Search for the cell housing the specified text and yield its (x, y) center coordinate. 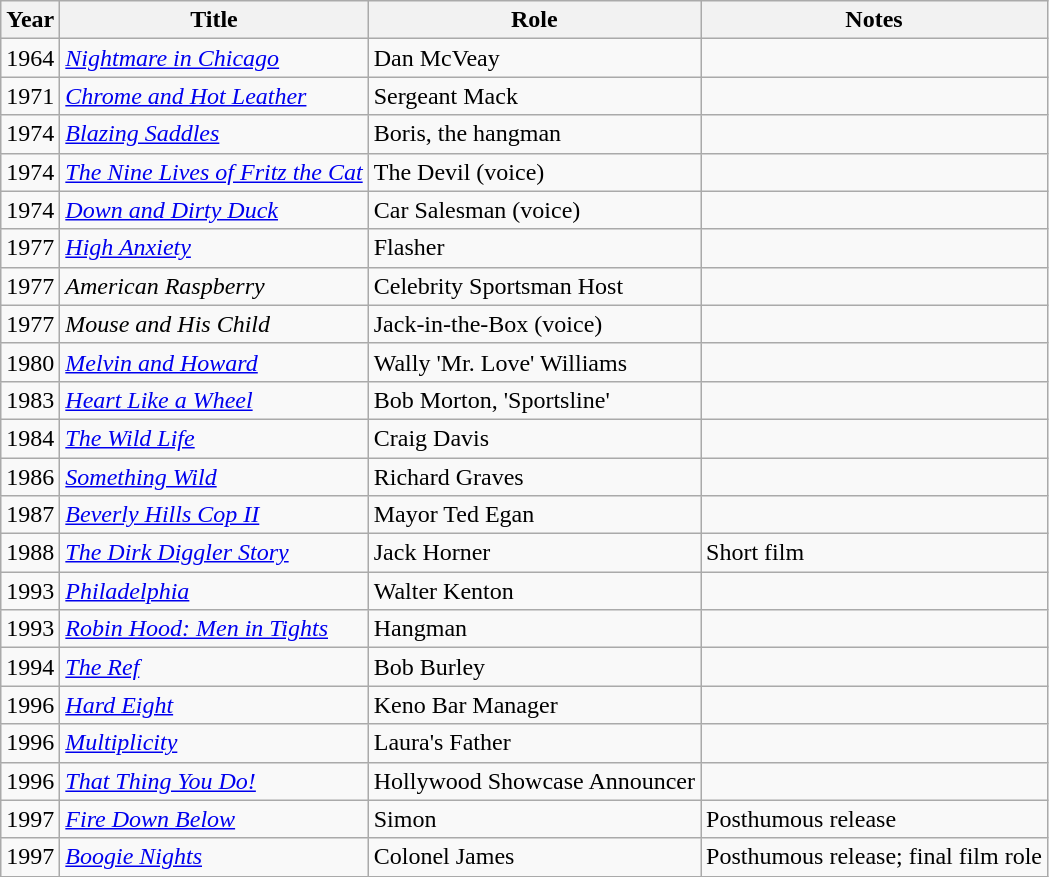
Posthumous release; final film role (874, 857)
Down and Dirty Duck (214, 210)
Dan McVeay (534, 58)
1964 (30, 58)
Car Salesman (voice) (534, 210)
Walter Kenton (534, 591)
Celebrity Sportsman Host (534, 286)
American Raspberry (214, 286)
Blazing Saddles (214, 134)
Year (30, 20)
Short film (874, 553)
The Nine Lives of Fritz the Cat (214, 172)
Bob Burley (534, 667)
Wally 'Mr. Love' Williams (534, 362)
Simon (534, 819)
Boris, the hangman (534, 134)
Philadelphia (214, 591)
Mayor Ted Egan (534, 515)
Boogie Nights (214, 857)
The Devil (voice) (534, 172)
Something Wild (214, 477)
1988 (30, 553)
Chrome and Hot Leather (214, 96)
Hollywood Showcase Announcer (534, 781)
Craig Davis (534, 438)
The Dirk Diggler Story (214, 553)
Keno Bar Manager (534, 705)
1994 (30, 667)
Jack Horner (534, 553)
1986 (30, 477)
Heart Like a Wheel (214, 400)
Colonel James (534, 857)
Jack-in-the-Box (voice) (534, 324)
Bob Morton, 'Sportsline' (534, 400)
Robin Hood: Men in Tights (214, 629)
Beverly Hills Cop II (214, 515)
Notes (874, 20)
1987 (30, 515)
1983 (30, 400)
1980 (30, 362)
Multiplicity (214, 743)
Role (534, 20)
Posthumous release (874, 819)
Richard Graves (534, 477)
Fire Down Below (214, 819)
1971 (30, 96)
Nightmare in Chicago (214, 58)
Title (214, 20)
Laura's Father (534, 743)
The Ref (214, 667)
That Thing You Do! (214, 781)
Melvin and Howard (214, 362)
Hangman (534, 629)
The Wild Life (214, 438)
High Anxiety (214, 248)
Sergeant Mack (534, 96)
Flasher (534, 248)
1984 (30, 438)
Mouse and His Child (214, 324)
Hard Eight (214, 705)
